Scan for the cell matching the given text and deliver its (x, y) coordinate at center. 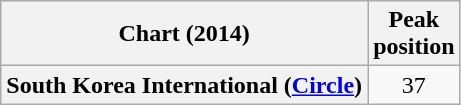
Peakposition (414, 34)
South Korea International (Circle) (184, 85)
37 (414, 85)
Chart (2014) (184, 34)
